Search for the cell housing the specified text and yield its [x, y] center coordinate. 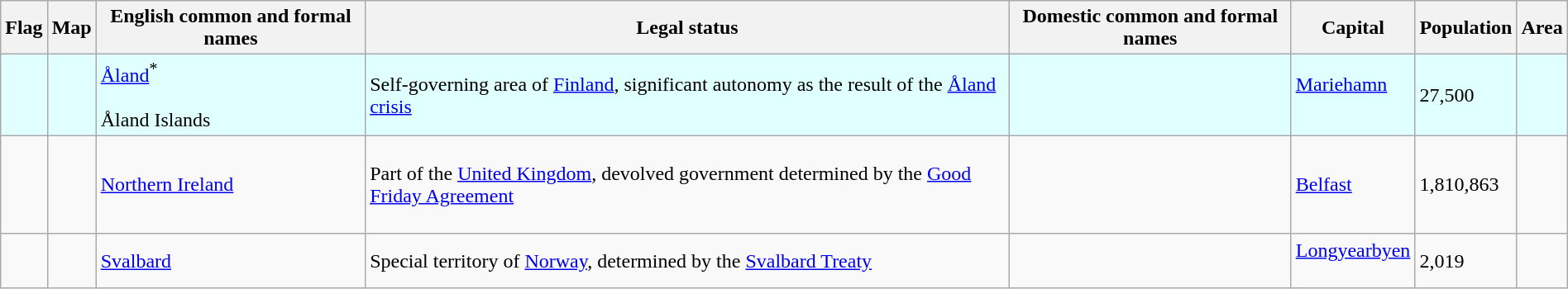
Capital [1353, 28]
Northern Ireland [230, 185]
Mariehamn [1353, 96]
Special territory of Norway, determined by the Svalbard Treaty [688, 261]
2,019 [1465, 261]
Legal status [688, 28]
Domestic common and formal names [1150, 28]
Part of the United Kingdom, devolved government determined by the Good Friday Agreement [688, 185]
27,500 [1465, 96]
Flag [24, 28]
Svalbard [230, 261]
Area [1542, 28]
Belfast [1353, 185]
Self-governing area of Finland, significant autonomy as the result of the Åland crisis [688, 96]
Population [1465, 28]
Map [71, 28]
1,810,863 [1465, 185]
English common and formal names [230, 28]
Åland*Åland Islands [230, 96]
Longyearbyen [1353, 261]
